Determine the [X, Y] coordinate at the center of the cell enclosing the given text.  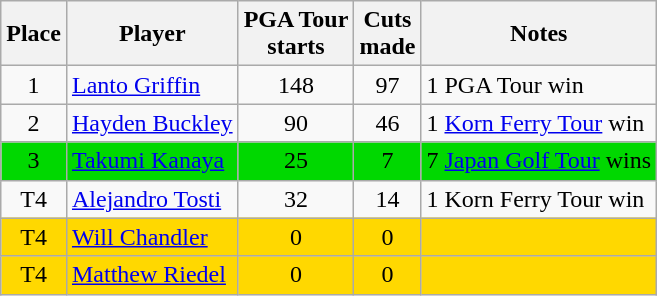
7 Japan Golf Tour wins [539, 161]
Player [152, 34]
1 PGA Tour win [539, 85]
Hayden Buckley [152, 123]
90 [296, 123]
46 [388, 123]
Place [34, 34]
Alejandro Tosti [152, 199]
148 [296, 85]
2 [34, 123]
1 [34, 85]
7 [388, 161]
Matthew Riedel [152, 275]
25 [296, 161]
3 [34, 161]
Takumi Kanaya [152, 161]
Lanto Griffin [152, 85]
Notes [539, 34]
97 [388, 85]
PGA Tourstarts [296, 34]
32 [296, 199]
14 [388, 199]
Will Chandler [152, 237]
Cutsmade [388, 34]
